Capture the cell that displays the provided text and extract its (x, y) central coordinate. 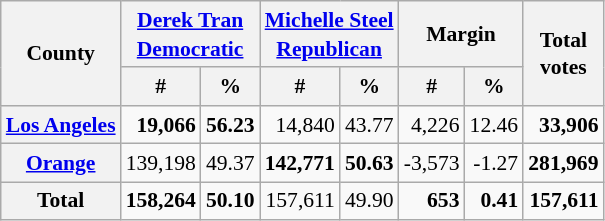
4,226 (432, 125)
50.63 (370, 163)
43.77 (370, 125)
50.10 (230, 201)
19,066 (161, 125)
Total (61, 201)
Michelle SteelRepublican (330, 34)
-1.27 (494, 163)
Derek TranDemocratic (190, 34)
14,840 (300, 125)
49.90 (370, 201)
Orange (61, 163)
49.37 (230, 163)
Los Angeles (61, 125)
0.41 (494, 201)
33,906 (563, 125)
County (61, 53)
139,198 (161, 163)
-3,573 (432, 163)
281,969 (563, 163)
Margin (462, 34)
653 (432, 201)
12.46 (494, 125)
Totalvotes (563, 53)
56.23 (230, 125)
158,264 (161, 201)
142,771 (300, 163)
